Search for the cell housing the specified text and yield its [X, Y] center coordinate. 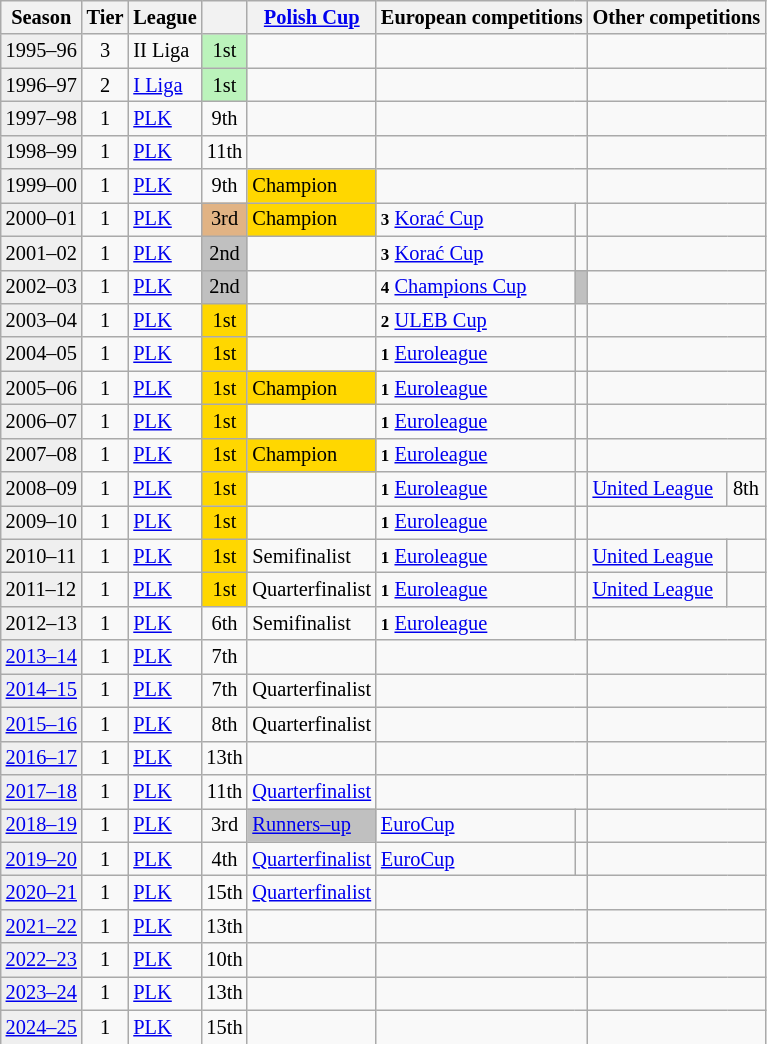
1998–99 [42, 152]
2002–03 [42, 287]
2018–19 [42, 825]
2004–05 [42, 354]
2023–24 [42, 993]
I Liga [164, 85]
2017–18 [42, 791]
2000–01 [42, 219]
Season [42, 17]
2020–21 [42, 892]
League [164, 17]
1997–98 [42, 118]
2007–08 [42, 455]
2014–15 [42, 690]
2021–22 [42, 926]
2016–17 [42, 758]
4 Champions Cup [476, 287]
1996–97 [42, 85]
6th [225, 623]
2019–20 [42, 859]
2 ULEB Cup [476, 320]
2022–23 [42, 960]
Polish Cup [312, 17]
Tier [106, 17]
2011–12 [42, 589]
2024–25 [42, 1027]
10th [225, 960]
2003–04 [42, 320]
1999–00 [42, 186]
3 [106, 51]
Other competitions [676, 17]
2 [106, 85]
1995–96 [42, 51]
II Liga [164, 51]
2001–02 [42, 253]
2013–14 [42, 657]
2010–11 [42, 556]
4th [225, 859]
Runners–up [312, 825]
2015–16 [42, 724]
2012–13 [42, 623]
European competitions [482, 17]
2006–07 [42, 421]
2008–09 [42, 489]
2005–06 [42, 388]
2009–10 [42, 522]
